Locate the cell with the specified text and output its (x, y) center coordinate. 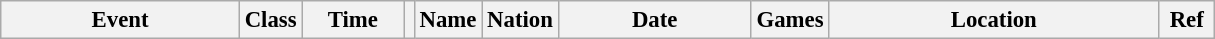
Time (353, 20)
Nation (520, 20)
Event (120, 20)
Ref (1187, 20)
Location (994, 20)
Games (790, 20)
Date (654, 20)
Name (448, 20)
Class (270, 20)
